Find where the given text appears and provide that cell's center as [X, Y] coordinate. 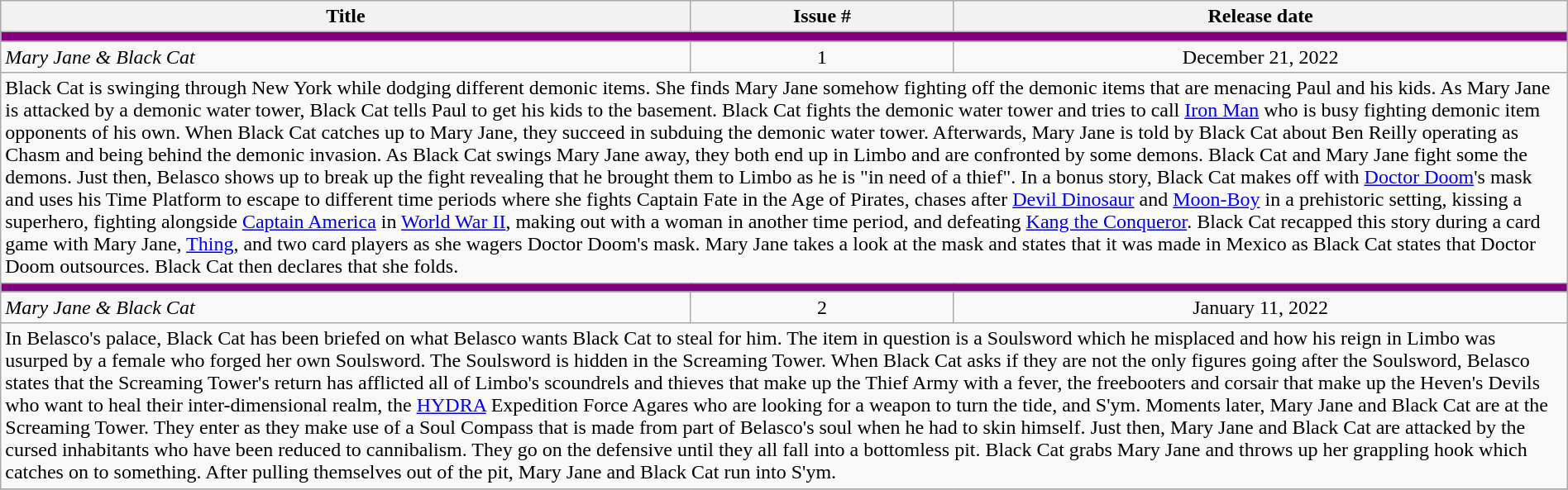
Release date [1260, 17]
January 11, 2022 [1260, 307]
2 [822, 307]
December 21, 2022 [1260, 57]
Issue # [822, 17]
1 [822, 57]
Title [346, 17]
